Provide the [X, Y] coordinate of the cell's center where the given text is located.  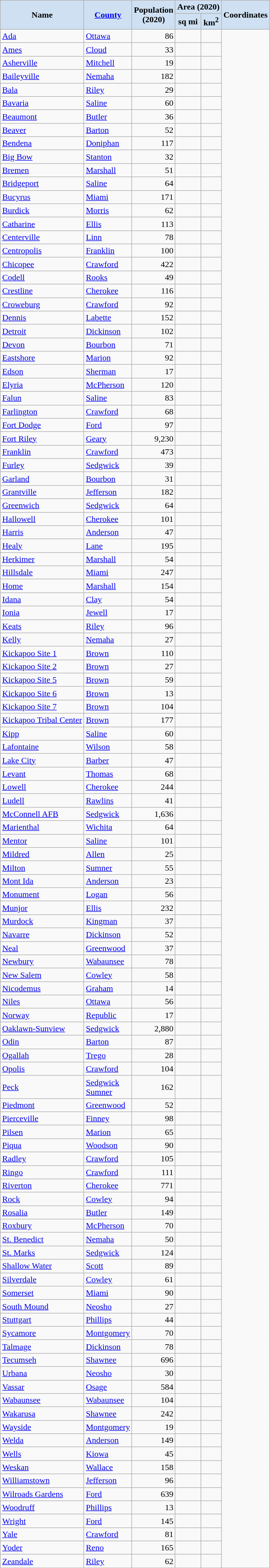
Talmage [42, 1346]
Labette [108, 318]
Piqua [42, 1145]
25 [153, 854]
165 [153, 1548]
Baileyville [42, 76]
Silverdale [42, 1279]
177 [153, 720]
Lafontaine [42, 747]
Catharine [42, 224]
120 [153, 385]
Herkimer [42, 559]
195 [153, 546]
110 [153, 653]
71 [153, 345]
41 [153, 801]
30 [153, 1373]
Centerville [42, 237]
Reno [108, 1548]
94 [153, 1199]
Hillsdale [42, 573]
87 [153, 1042]
Croweburg [42, 304]
Wayside [42, 1427]
Kickapoo Site 6 [42, 693]
Home [42, 586]
Yale [42, 1534]
Kiowa [108, 1454]
Kickapoo Site 5 [42, 680]
Big Bow [42, 157]
Scott [108, 1266]
Mentor [42, 841]
Kickapoo Site 7 [42, 706]
Wichita [108, 827]
473 [153, 452]
Logan [108, 894]
61 [153, 1279]
Morris [108, 210]
Fort Dodge [42, 425]
162 [153, 1087]
1,636 [153, 814]
Ionia [42, 613]
Navarre [42, 935]
Milton [42, 868]
Neal [42, 948]
SedgwickSumner [108, 1087]
Yoder [42, 1548]
Wilson [108, 747]
Coordinates [245, 15]
59 [153, 680]
Trego [108, 1055]
Rosalia [42, 1212]
33 [153, 49]
Oaklawn-Sunview [42, 1029]
Shallow Water [42, 1266]
Mont Ida [42, 881]
Sumner [108, 868]
km2 [211, 22]
Asherville [42, 63]
154 [153, 586]
Eastshore [42, 358]
Harris [42, 532]
232 [153, 908]
Woodson [108, 1145]
Monument [42, 894]
Wallace [108, 1467]
Beaver [42, 130]
Weskan [42, 1467]
Greenwich [42, 506]
Ogallah [42, 1055]
Edson [42, 371]
117 [153, 143]
Centropolis [42, 251]
Mitchell [108, 63]
171 [153, 197]
Levant [42, 774]
Pierceville [42, 1118]
116 [153, 291]
50 [153, 1239]
Linn [108, 237]
Wakarusa [42, 1414]
Williamstown [42, 1481]
Marienthal [42, 827]
Doniphan [108, 143]
Murdock [42, 921]
83 [153, 398]
247 [153, 573]
Urbana [42, 1373]
39 [153, 465]
Piedmont [42, 1105]
152 [153, 318]
97 [153, 425]
Vassar [42, 1387]
49 [153, 277]
Graham [108, 988]
Lowell [42, 787]
55 [153, 868]
Farlington [42, 412]
Lane [108, 546]
Lake City [42, 760]
51 [153, 170]
113 [153, 224]
Sherman [108, 371]
Bridgeport [42, 184]
Welda [42, 1440]
89 [153, 1266]
Opolis [42, 1069]
696 [153, 1360]
Roxbury [42, 1226]
Jewell [108, 613]
Geary [108, 438]
South Mound [42, 1306]
Republic [108, 1015]
124 [153, 1253]
Bremen [42, 170]
9,230 [153, 438]
Odin [42, 1042]
Ringo [42, 1172]
Woodruff [42, 1507]
Detroit [42, 331]
Burdick [42, 210]
Norway [42, 1015]
Dennis [42, 318]
31 [153, 479]
242 [153, 1414]
Clay [108, 599]
14 [153, 988]
Crestline [42, 291]
McConnell AFB [42, 814]
Rooks [108, 277]
Wells [42, 1454]
Devon [42, 345]
23 [153, 881]
Mildred [42, 854]
Barber [108, 760]
102 [153, 331]
28 [153, 1055]
Rock [42, 1199]
Area (2020) [199, 7]
Rawlins [108, 801]
Radley [42, 1159]
45 [153, 1454]
Allen [108, 854]
sq mi [188, 22]
Chicopee [42, 264]
Zeandale [42, 1561]
Finney [108, 1118]
St. Benedict [42, 1239]
158 [153, 1467]
Tecumseh [42, 1360]
Kingman [108, 921]
Wright [42, 1521]
771 [153, 1186]
100 [153, 251]
105 [153, 1159]
Munjor [42, 908]
Fort Riley [42, 438]
Elyria [42, 385]
Grantville [42, 492]
Kickapoo Tribal Center [42, 720]
Niles [42, 1002]
Healy [42, 546]
Kipp [42, 734]
Kickapoo Site 1 [42, 653]
Bendena [42, 143]
244 [153, 787]
Osage [108, 1387]
Beaumont [42, 117]
36 [153, 117]
Idana [42, 599]
Stanton [108, 157]
Stuttgart [42, 1320]
Name [42, 15]
98 [153, 1118]
145 [153, 1521]
Bavaria [42, 103]
Garland [42, 479]
422 [153, 264]
Bala [42, 90]
St. Marks [42, 1253]
Ames [42, 49]
Newbury [42, 962]
Cloud [108, 49]
New Salem [42, 975]
Bucyrus [42, 197]
2,880 [153, 1029]
Sycamore [42, 1333]
Ada [42, 36]
639 [153, 1494]
Riverton [42, 1186]
44 [153, 1320]
111 [153, 1172]
Somerset [42, 1293]
Thomas [108, 774]
Peck [42, 1087]
County [108, 15]
Hallowell [42, 519]
Pilsen [42, 1132]
584 [153, 1387]
Nicodemus [42, 988]
Population(2020) [153, 15]
65 [153, 1132]
Wilroads Gardens [42, 1494]
Codell [42, 277]
29 [153, 90]
86 [153, 36]
Kelly [42, 640]
Kickapoo Site 2 [42, 666]
Falun [42, 398]
Ludell [42, 801]
Keats [42, 626]
81 [153, 1534]
32 [153, 157]
Furley [42, 465]
